Provide the [x, y] coordinate of the cell's center where the given text is located.  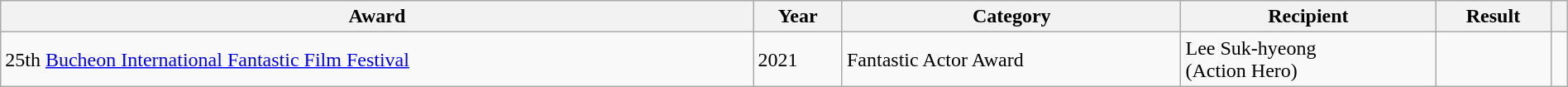
Result [1494, 17]
Lee Suk-hyeong(Action Hero) [1308, 60]
25th Bucheon International Fantastic Film Festival [377, 60]
Fantastic Actor Award [1011, 60]
Award [377, 17]
2021 [798, 60]
Category [1011, 17]
Year [798, 17]
Recipient [1308, 17]
